From the cell containing the given text, extract its center point as [X, Y] coordinate. 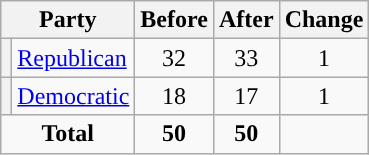
Change [324, 20]
Before [174, 20]
Party [68, 20]
Democratic [74, 96]
17 [246, 96]
Republican [74, 58]
18 [174, 96]
After [246, 20]
33 [246, 58]
32 [174, 58]
Total [68, 134]
